Scan for the cell matching the given text and deliver its [X, Y] coordinate at center. 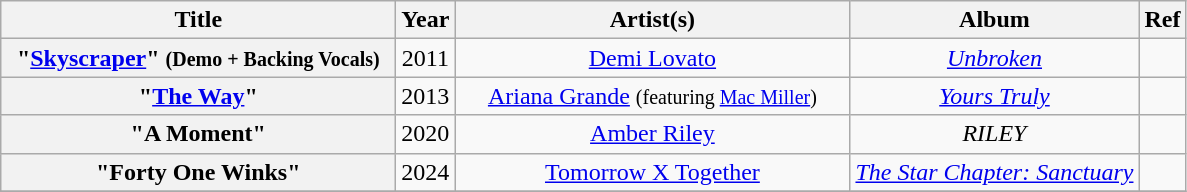
"Skyscraper" (Demo + Backing Vocals) [198, 58]
"The Way" [198, 96]
Album [994, 20]
2020 [426, 134]
RILEY [994, 134]
"Forty One Winks" [198, 172]
"A Moment" [198, 134]
Year [426, 20]
Ariana Grande (featuring Mac Miller) [652, 96]
Unbroken [994, 58]
2024 [426, 172]
Amber Riley [652, 134]
Artist(s) [652, 20]
Yours Truly [994, 96]
Title [198, 20]
2013 [426, 96]
2011 [426, 58]
Demi Lovato [652, 58]
The Star Chapter: Sanctuary [994, 172]
Tomorrow X Together [652, 172]
Ref [1162, 20]
